Pinpoint the cell where the given text exists, returning its [X, Y] midpoint coordinate. 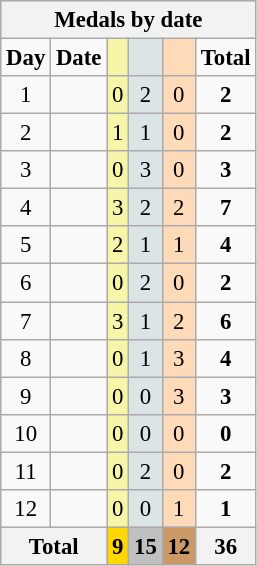
Medals by date [128, 20]
10 [26, 433]
11 [26, 471]
8 [26, 358]
15 [146, 546]
36 [225, 546]
Day [26, 58]
Date [79, 58]
5 [26, 245]
